Find where the given text appears and provide that cell's center as [X, Y] coordinate. 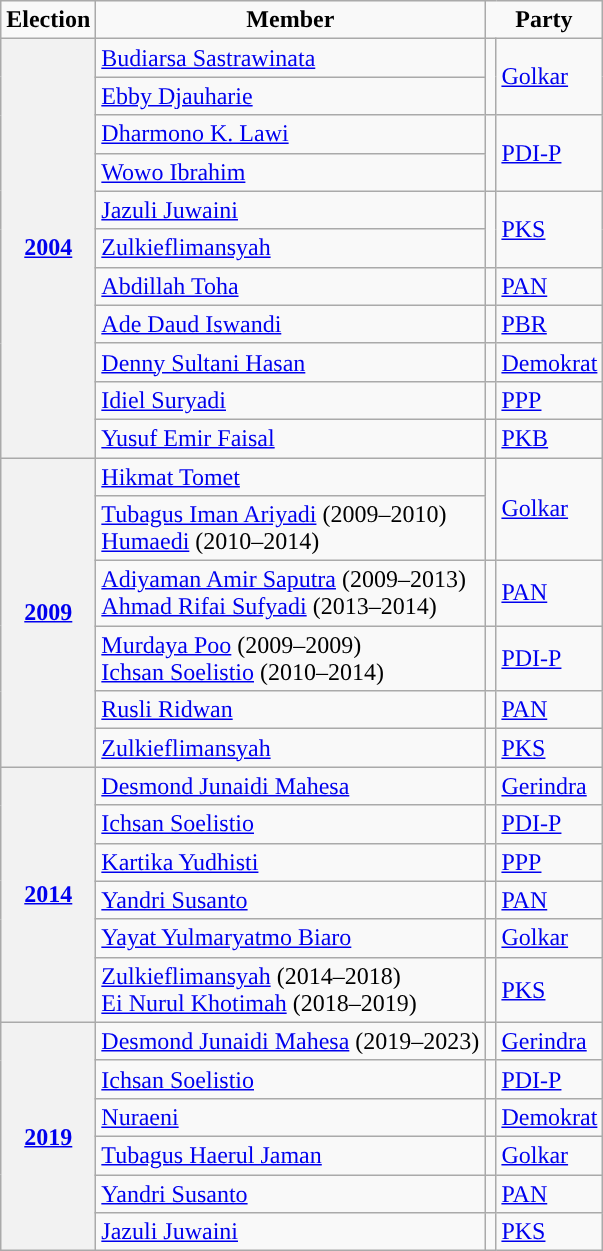
Party [544, 20]
Yayat Yulmaryatmo Biaro [290, 938]
Murdaya Poo (2009–2009)Ichsan Soelistio (2010–2014) [290, 658]
Rusli Ridwan [290, 710]
Hikmat Tomet [290, 477]
Dharmono K. Lawi [290, 134]
Desmond Junaidi Mahesa (2019–2023) [290, 1041]
Denny Sultani Hasan [290, 362]
2004 [48, 248]
2014 [48, 894]
Election [48, 20]
Abdillah Toha [290, 286]
Idiel Suryadi [290, 400]
Zulkieflimansyah (2014–2018)Ei Nurul Khotimah (2018–2019) [290, 990]
Nuraeni [290, 1117]
Kartika Yudhisti [290, 862]
2019 [48, 1136]
Member [290, 20]
Desmond Junaidi Mahesa [290, 786]
PKB [550, 438]
Tubagus Iman Ariyadi (2009–2010)Humaedi (2010–2014) [290, 528]
PBR [550, 324]
Ade Daud Iswandi [290, 324]
Adiyaman Amir Saputra (2009–2013)Ahmad Rifai Sufyadi (2013–2014) [290, 594]
Wowo Ibrahim [290, 172]
Ebby Djauharie [290, 96]
Tubagus Haerul Jaman [290, 1155]
Budiarsa Sastrawinata [290, 58]
Yusuf Emir Faisal [290, 438]
2009 [48, 612]
